From the cell containing the given text, extract its center point as (x, y) coordinate. 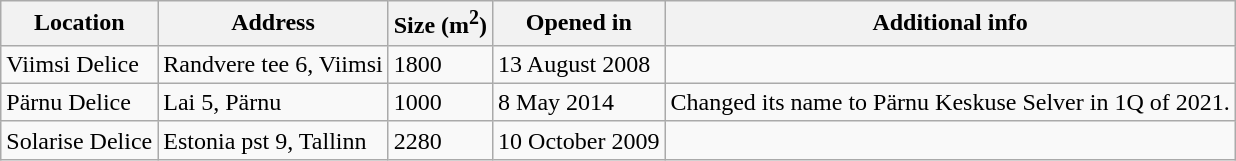
Pärnu Delice (80, 102)
10 October 2009 (579, 140)
Opened in (579, 24)
2280 (440, 140)
Additional info (950, 24)
13 August 2008 (579, 64)
Location (80, 24)
Randvere tee 6, Viimsi (273, 64)
Changed its name to Pärnu Keskuse Selver in 1Q of 2021. (950, 102)
Size (m2) (440, 24)
1800 (440, 64)
Lai 5, Pärnu (273, 102)
Estonia pst 9, Tallinn (273, 140)
1000 (440, 102)
Solarise Delice (80, 140)
Address (273, 24)
Viimsi Delice (80, 64)
8 May 2014 (579, 102)
